Capture the cell that displays the provided text and extract its (X, Y) central coordinate. 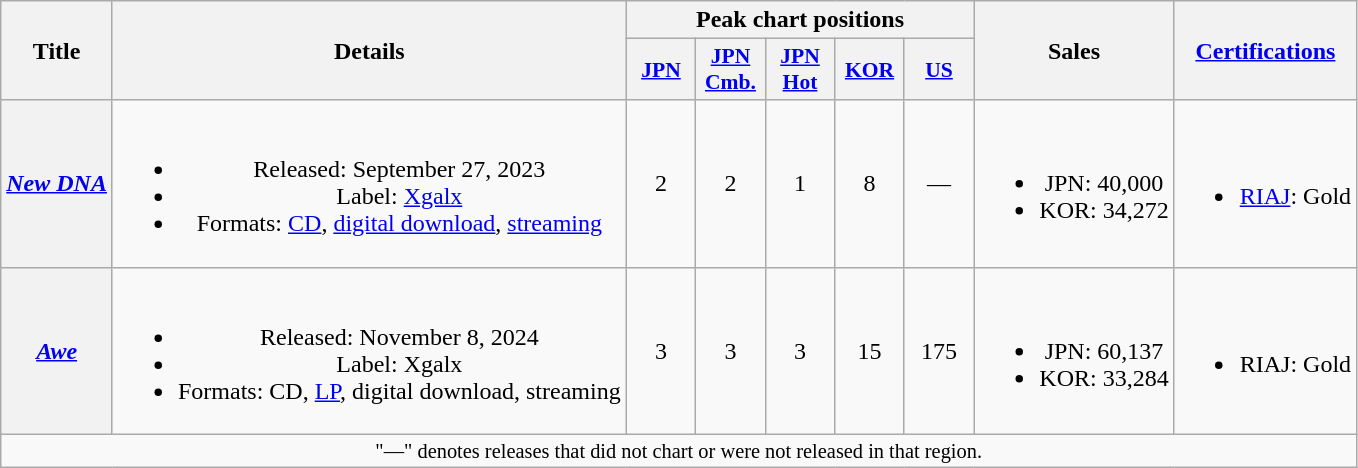
8 (870, 184)
New DNA (57, 184)
US (939, 70)
JPN: 40,000KOR: 34,272 (1074, 184)
JPN (661, 70)
Released: September 27, 2023Label: XgalxFormats: CD, digital download, streaming (369, 184)
— (939, 184)
Title (57, 50)
Details (369, 50)
"—" denotes releases that did not chart or were not released in that region. (679, 451)
Certifications (1265, 50)
JPNCmb. (731, 70)
KOR (870, 70)
175 (939, 350)
1 (800, 184)
JPN: 60,137KOR: 33,284 (1074, 350)
Awe (57, 350)
JPNHot (800, 70)
Sales (1074, 50)
Released: November 8, 2024Label: XgalxFormats: CD, LP, digital download, streaming (369, 350)
15 (870, 350)
Peak chart positions (800, 20)
